Return the [x, y] coordinate for the center point of the cell that contains the specified text.  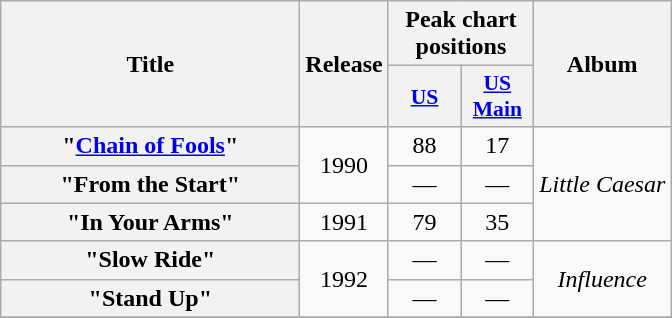
1992 [344, 279]
88 [424, 146]
US [424, 96]
35 [498, 222]
"From the Start" [150, 184]
"In Your Arms" [150, 222]
"Stand Up" [150, 298]
USMain [498, 96]
1990 [344, 165]
79 [424, 222]
17 [498, 146]
"Slow Ride" [150, 260]
Influence [602, 279]
Little Caesar [602, 184]
"Chain of Fools" [150, 146]
Release [344, 64]
Album [602, 64]
1991 [344, 222]
Peak chart positions [461, 34]
Title [150, 64]
